Find where the given text appears and provide that cell's center as [X, Y] coordinate. 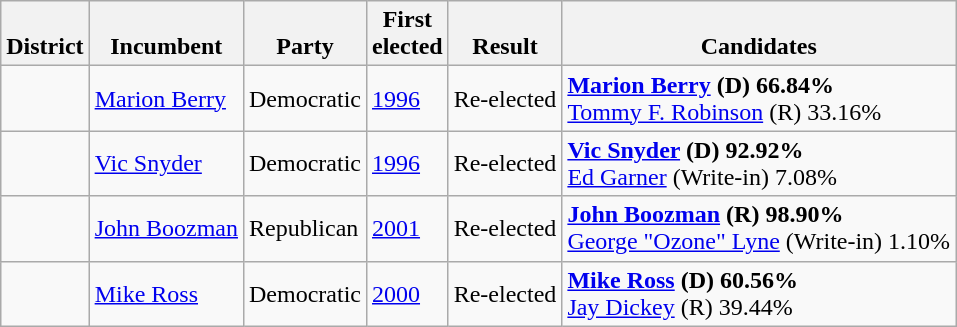
John Boozman (R) 98.90%George "Ozone" Lyne (Write-in) 1.10% [759, 228]
John Boozman [166, 228]
2001 [407, 228]
Result [505, 34]
Vic Snyder (D) 92.92%Ed Garner (Write-in) 7.08% [759, 164]
Mike Ross (D) 60.56%Jay Dickey (R) 39.44% [759, 294]
Party [304, 34]
Marion Berry [166, 98]
Candidates [759, 34]
District [45, 34]
Vic Snyder [166, 164]
Mike Ross [166, 294]
2000 [407, 294]
Incumbent [166, 34]
Republican [304, 228]
Marion Berry (D) 66.84%Tommy F. Robinson (R) 33.16% [759, 98]
Firstelected [407, 34]
